Find where the given text appears and provide that cell's center as [x, y] coordinate. 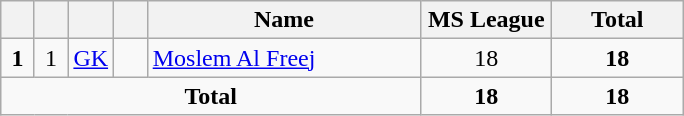
Moslem Al Freej [284, 58]
GK [91, 58]
Name [284, 20]
MS League [486, 20]
